Detect which cell encompasses the target text, then output its [x, y] center coordinate. 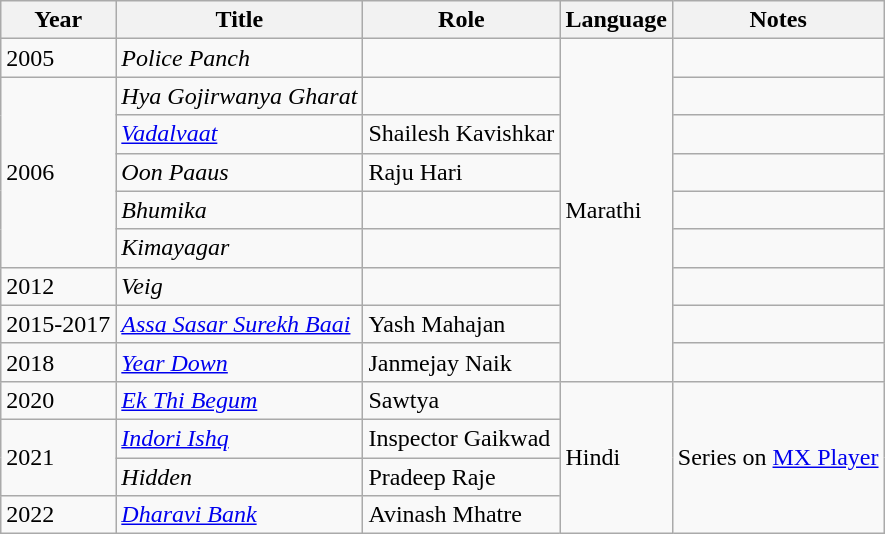
Series on MX Player [778, 457]
Inspector Gaikwad [462, 438]
Title [240, 20]
Avinash Mhatre [462, 515]
2022 [58, 515]
Shailesh Kavishkar [462, 134]
Year Down [240, 362]
Police Panch [240, 58]
2020 [58, 400]
Pradeep Raje [462, 477]
Indori Ishq [240, 438]
Veig [240, 286]
2021 [58, 457]
Hindi [616, 457]
Oon Paaus [240, 172]
Ek Thi Begum [240, 400]
Dharavi Bank [240, 515]
Role [462, 20]
2015-2017 [58, 324]
2018 [58, 362]
2006 [58, 172]
Hidden [240, 477]
Kimayagar [240, 248]
Yash Mahajan [462, 324]
Marathi [616, 210]
Year [58, 20]
2012 [58, 286]
Janmejay Naik [462, 362]
2005 [58, 58]
Assa Sasar Surekh Baai [240, 324]
Language [616, 20]
Raju Hari [462, 172]
Sawtya [462, 400]
Hya Gojirwanya Gharat [240, 96]
Bhumika [240, 210]
Notes [778, 20]
Vadalvaat [240, 134]
